From the cell containing the given text, extract its center point as [x, y] coordinate. 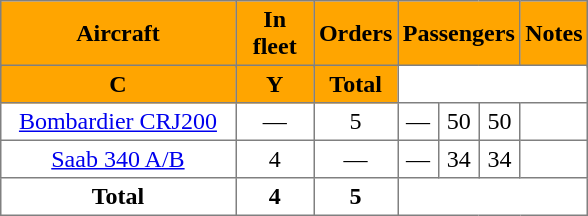
Saab 340 A/B [118, 159]
In fleet [275, 33]
Aircraft [118, 33]
Passengers [459, 33]
Bombardier CRJ200 [118, 122]
Y [275, 84]
Orders [356, 33]
C [118, 84]
Notes [554, 33]
